Return [x, y] of the center of cell containing provided text 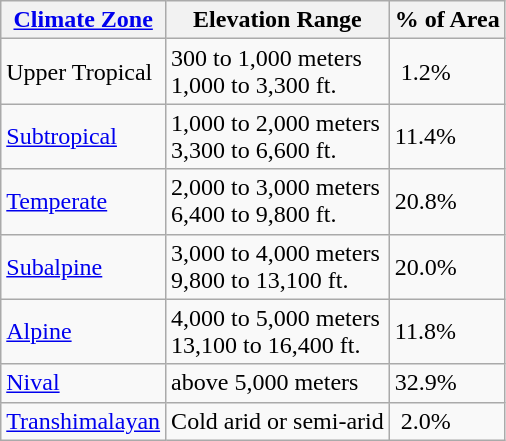
Climate Zone [84, 20]
1,000 to 2,000 meters3,300 to 6,600 ft. [278, 136]
300 to 1,000 meters1,000 to 3,300 ft. [278, 72]
Upper Tropical [84, 72]
1.2% [447, 72]
Subalpine [84, 266]
Nival [84, 383]
4,000 to 5,000 meters13,100 to 16,400 ft. [278, 332]
above 5,000 meters [278, 383]
20.8% [447, 202]
Subtropical [84, 136]
32.9% [447, 383]
% of Area [447, 20]
11.4% [447, 136]
2,000 to 3,000 meters6,400 to 9,800 ft. [278, 202]
2.0% [447, 421]
20.0% [447, 266]
Transhimalayan [84, 421]
Elevation Range [278, 20]
Temperate [84, 202]
3,000 to 4,000 meters9,800 to 13,100 ft. [278, 266]
Alpine [84, 332]
Cold arid or semi-arid [278, 421]
11.8% [447, 332]
